For the text-containing cell, return its midpoint in (x, y) coordinate format. 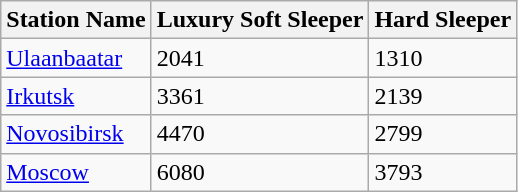
Station Name (76, 20)
1310 (443, 58)
4470 (260, 134)
6080 (260, 172)
3361 (260, 96)
Irkutsk (76, 96)
2799 (443, 134)
3793 (443, 172)
Moscow (76, 172)
2041 (260, 58)
Novosibirsk (76, 134)
2139 (443, 96)
Ulaanbaatar (76, 58)
Hard Sleeper (443, 20)
Luxury Soft Sleeper (260, 20)
